From the cell containing the given text, extract its center point as (X, Y) coordinate. 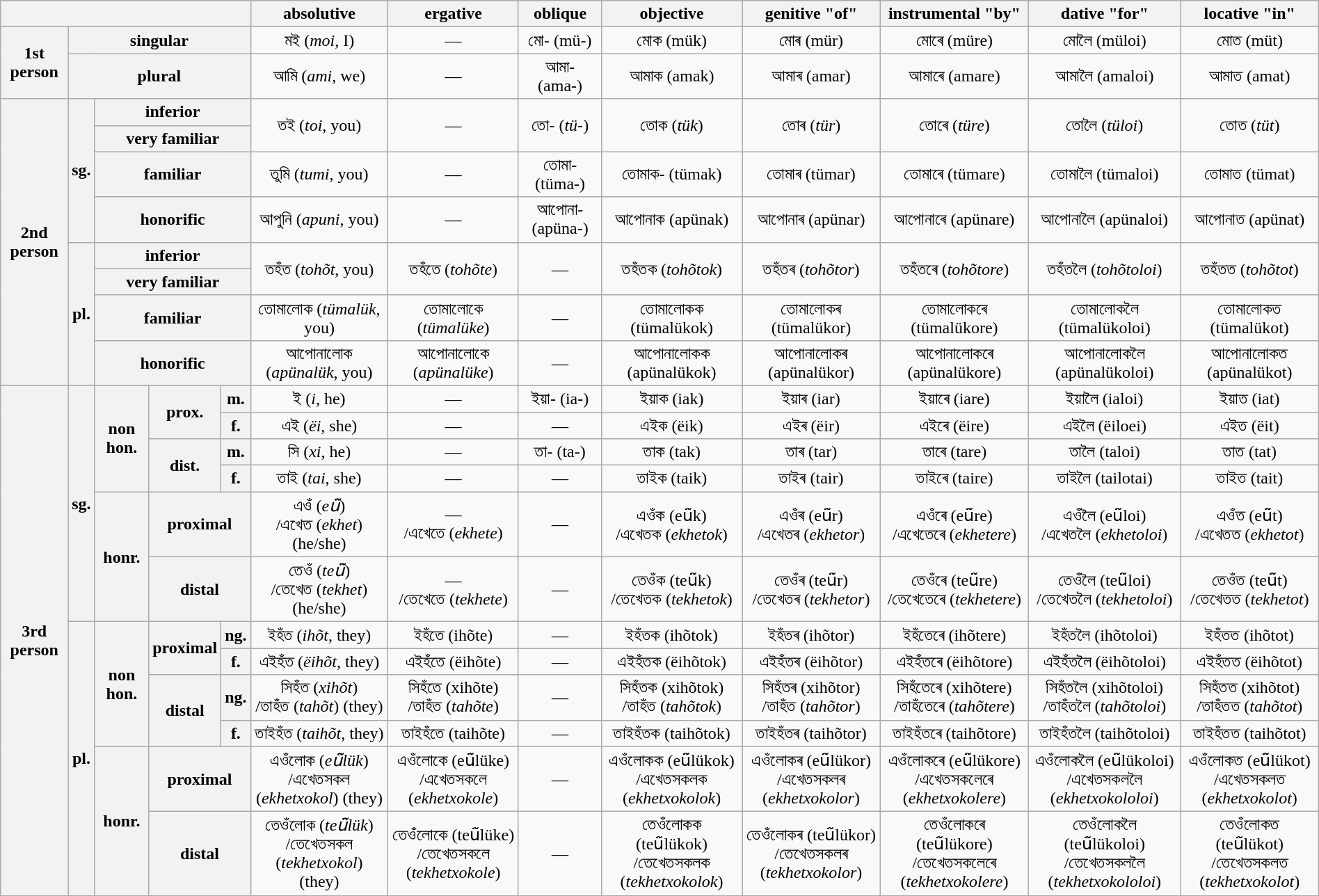
ইয়া- (ia-) (559, 399)
এওঁলোকক (eü̃lükok)/এখেতসকলক (ekhetxokolok) (672, 779)
তালৈ (taloi) (1105, 452)
আপোনালোকৰে (apünalükore) (954, 363)
তোমালোকৰ (tümalükor) (811, 317)
ইয়াক (iak) (672, 399)
সিহঁতলৈ (xihõtoloi)/তাহঁতলৈ (tahõtoloi) (1105, 697)
এওঁলোকে (eü̃lüke)/এখেতসকলে (ekhetxokole) (454, 779)
মোক (mük) (672, 40)
এইহঁতৰে (ëihõtore) (954, 662)
আমাৰ (amar) (811, 77)
তহঁতৰে (tohõtore) (954, 269)
আপোনালোকক (apünalükok) (672, 363)
locative "in" (1249, 14)
এওঁত (eü̃t)/এখেতত (ekhetot) (1249, 525)
তো- (tü-) (559, 125)
তই (toi, you) (319, 125)
তেওঁলোকলৈ (teü̃lükoloi)/তেখেতসকললৈ (tekhetxokololoi) (1105, 854)
আপোনাত (apünat) (1249, 220)
আপোনাক (apünak) (672, 220)
আপুনি (apuni, you) (319, 220)
তাৰ (tar) (811, 452)
তোমালোকলৈ (tümalükoloi) (1105, 317)
তাইক (taik) (672, 479)
2nd person (35, 242)
এওঁৰে (eü̃re)/এখেতেৰে (ekhetere) (954, 525)
তোমালোকক (tümalükok) (672, 317)
এওঁলোকৰে (eü̃lükore)/এখেতসকলেৰে (ekhetxokolere) (954, 779)
এইহঁতৰ (ëihõtor) (811, 662)
তেওঁলোকে (teü̃lüke)/তেখেতসকলে (tekhetxokole) (454, 854)
তোমাৰে (tümare) (954, 174)
এওঁলোক (eü̃lük)/এখেতসকল (ekhetxokol) (they) (319, 779)
তা- (ta-) (559, 452)
ইয়াৰে (iare) (954, 399)
এওঁলোকলৈ (eü̃lükoloi)/এখেতসকললৈ (ekhetxokololoi) (1105, 779)
ইহঁতেৰে (ihõtere) (954, 635)
তেওঁক (teü̃k)/তেখেতক (tekhetok) (672, 589)
মই (moi, I) (319, 40)
তোক (tük) (672, 125)
তাইহঁতত (taihõtot) (1249, 733)
তাইহঁতৰ (taihõtor) (811, 733)
তাইত (tait) (1249, 479)
মোলৈ (müloi) (1105, 40)
তেওঁ (teü̃)/তেখেত (tekhet) (he/she) (319, 589)
সিহঁতেৰে (xihõtere)/তাহঁতেৰে (tahõtere) (954, 697)
ইহঁতত (ihõtot) (1249, 635)
এইক (ëik) (672, 425)
এইহঁতক (ëihõtok) (672, 662)
তোমালোকত (tümalükot) (1249, 317)
ইহঁতক (ihõtok) (672, 635)
আপোনালোক (apünalük, you) (319, 363)
তোৰ (tür) (811, 125)
মোত (müt) (1249, 40)
আপোনালোকলৈ (apünalükoloi) (1105, 363)
1st person (35, 63)
ইহঁতৰ (ihõtor) (811, 635)
তোমা- (tüma-) (559, 174)
মো- (mü-) (559, 40)
এওঁৰ (eü̃r)/এখেতৰ (ekhetor) (811, 525)
objective (672, 14)
সিহঁতত (xihõtot)/তাহঁতত (tahõtot) (1249, 697)
ইহঁতলৈ (ihõtoloi) (1105, 635)
তোমালোকৰে (tümalükore) (954, 317)
তোলৈ (tüloi) (1105, 125)
সিহঁতৰ (xihõtor)/তাহঁত (tahõtor) (811, 697)
এইহঁতলৈ (ëihõtoloi) (1105, 662)
এইহঁতত (ëihõtot) (1249, 662)
সিহঁতে (xihõte)/তাহঁত (tahõte) (454, 697)
আপোনালোকত (apünalükot) (1249, 363)
তাইহঁতৰে (taihõtore) (954, 733)
মোৰ (mür) (811, 40)
তেওঁলোকৰে (teü̃lükore)/তেখেতসকলেৰে (tekhetxokolere) (954, 854)
instrumental "by" (954, 14)
—/এখেতে (ekhete) (454, 525)
তেওঁলোকক (teü̃lükok)/তেখেতসকলক (tekhetxokolok) (672, 854)
তাইহঁতলৈ (taihõtoloi) (1105, 733)
তেওঁৰ (teü̃r)/তেখেতৰ (tekhetor) (811, 589)
আপোনালোকে (apünalüke) (454, 363)
আমাত (amat) (1249, 77)
আপোনালোকৰ (apünalükor) (811, 363)
এইহঁত (ëihõt, they) (319, 662)
oblique (559, 14)
genitive "of" (811, 14)
তোমালোকে (tümalüke) (454, 317)
এওঁলোকত (eü̃lükot)/এখেতসকলত (ekhetxokolot) (1249, 779)
এইলৈ (ëiloei) (1105, 425)
তোমালৈ (tümaloi) (1105, 174)
তাত (tat) (1249, 452)
absolutive (319, 14)
আপোনাৰে (apünare) (954, 220)
singular (159, 40)
এওঁলৈ (eü̃loi)/এখেতলৈ (ekhetoloi) (1105, 525)
আপোনালৈ (apünaloi) (1105, 220)
আমাৰে (amare) (954, 77)
এইৰে (ëire) (954, 425)
তাই (tai, she) (319, 479)
তেওঁলোক (teü̃lük)/তেখেতসকল (tekhetxokol) (they) (319, 854)
সিহঁত (xihõt)/তাহঁত (tahõt) (they) (319, 697)
তোমালোক (tümalük, you) (319, 317)
তেওঁলোকত (teü̃lükot)/তেখেতসকলত (tekhetxokolot) (1249, 854)
তাইৰ (tair) (811, 479)
তুমি (tumi, you) (319, 174)
আমালৈ (amaloi) (1105, 77)
এওঁ (eü̃)/এখেত (ekhet) (he/she) (319, 525)
plural (159, 77)
তহঁতলৈ (tohõtoloi) (1105, 269)
এই (ëi, she) (319, 425)
তোত (tüt) (1249, 125)
আমা- (ama-) (559, 77)
তেওঁলোকৰ (teü̃lükor)/তেখেতসকলৰ (tekhetxokolor) (811, 854)
তাইহঁতে (taihõte) (454, 733)
সি (xi, he) (319, 452)
তেওঁলৈ (teü̃loi)/তেখেতলৈ (tekhetoloi) (1105, 589)
তাইৰে (taire) (954, 479)
ইহঁত (ihõt, they) (319, 635)
এইৰ (ëir) (811, 425)
তোমাৰ (tümar) (811, 174)
আমাক (amak) (672, 77)
ইয়াৰ (iar) (811, 399)
তোৰে (türe) (954, 125)
dative "for" (1105, 14)
আপোনা- (apüna-) (559, 220)
তহঁতত (tohõtot) (1249, 269)
আপোনাৰ (apünar) (811, 220)
তেওঁৰে (teü̃re)/তেখেতেৰে (tekhetere) (954, 589)
তোমাত (tümat) (1249, 174)
তহঁত (tohõt, you) (319, 269)
ইয়ালৈ (ialoi) (1105, 399)
আমি (ami, we) (319, 77)
তহঁতে (tohõte) (454, 269)
এওঁক (eü̃k)/এখেতক (ekhetok) (672, 525)
তাক (tak) (672, 452)
তাৰে (tare) (954, 452)
ই (i, he) (319, 399)
এওঁলোকৰ (eü̃lükor)/এখেতসকলৰ (ekhetxokolor) (811, 779)
এইত (ëit) (1249, 425)
তাইলৈ (tailotai) (1105, 479)
তেওঁত (teü̃t)/তেখেতত (tekhetot) (1249, 589)
3rd person (35, 640)
তহঁতৰ (tohõtor) (811, 269)
তহঁতক (tohõtok) (672, 269)
ইহঁতে (ihõte) (454, 635)
prox. (185, 412)
dist. (185, 465)
মোৰে (müre) (954, 40)
এইহঁতে (ëihõte) (454, 662)
সিহঁতক (xihõtok)/তাহঁত (tahõtok) (672, 697)
ইয়াত (iat) (1249, 399)
তাইহঁত (taihõt, they) (319, 733)
ergative (454, 14)
—/তেখেতে (tekhete) (454, 589)
তাইহঁতক (taihõtok) (672, 733)
তোমাক- (tümak) (672, 174)
